Return the (x, y) coordinate for the center point of the cell that contains the specified text.  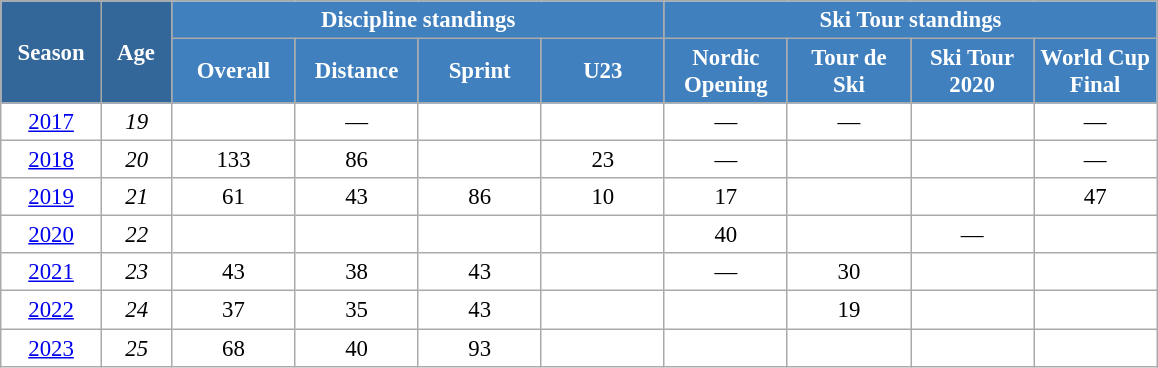
2023 (52, 348)
68 (234, 348)
Ski Tour2020 (972, 72)
Age (136, 52)
17 (726, 197)
2018 (52, 160)
61 (234, 197)
37 (234, 310)
24 (136, 310)
Season (52, 52)
20 (136, 160)
30 (848, 273)
Discipline standings (418, 20)
38 (356, 273)
U23 (602, 72)
Ski Tour standings (910, 20)
21 (136, 197)
25 (136, 348)
47 (1096, 197)
133 (234, 160)
2021 (52, 273)
2017 (52, 122)
NordicOpening (726, 72)
22 (136, 235)
Overall (234, 72)
Tour deSki (848, 72)
93 (480, 348)
Distance (356, 72)
2020 (52, 235)
World CupFinal (1096, 72)
10 (602, 197)
35 (356, 310)
Sprint (480, 72)
2019 (52, 197)
2022 (52, 310)
